Scan for the cell matching the given text and deliver its (x, y) coordinate at center. 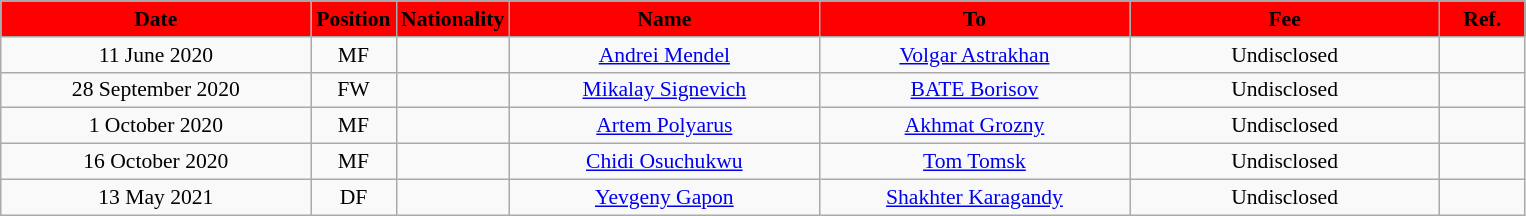
Artem Polyarus (664, 126)
16 October 2020 (156, 162)
Chidi Osuchukwu (664, 162)
13 May 2021 (156, 197)
Akhmat Grozny (974, 126)
Yevgeny Gapon (664, 197)
28 September 2020 (156, 90)
To (974, 19)
Tom Tomsk (974, 162)
11 June 2020 (156, 55)
Fee (1285, 19)
Nationality (452, 19)
Position (354, 19)
Name (664, 19)
DF (354, 197)
Ref. (1482, 19)
FW (354, 90)
BATE Borisov (974, 90)
Andrei Mendel (664, 55)
Mikalay Signevich (664, 90)
Date (156, 19)
Volgar Astrakhan (974, 55)
1 October 2020 (156, 126)
Shakhter Karagandy (974, 197)
